Locate the cell with the specified text and output its [X, Y] center coordinate. 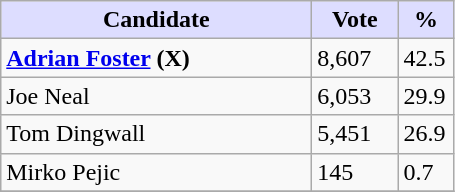
0.7 [426, 172]
145 [355, 172]
8,607 [355, 58]
Candidate [156, 20]
Vote [355, 20]
29.9 [426, 96]
42.5 [426, 58]
Adrian Foster (X) [156, 58]
Mirko Pejic [156, 172]
Tom Dingwall [156, 134]
5,451 [355, 134]
Joe Neal [156, 96]
6,053 [355, 96]
26.9 [426, 134]
% [426, 20]
